Search for the cell housing the specified text and yield its (x, y) center coordinate. 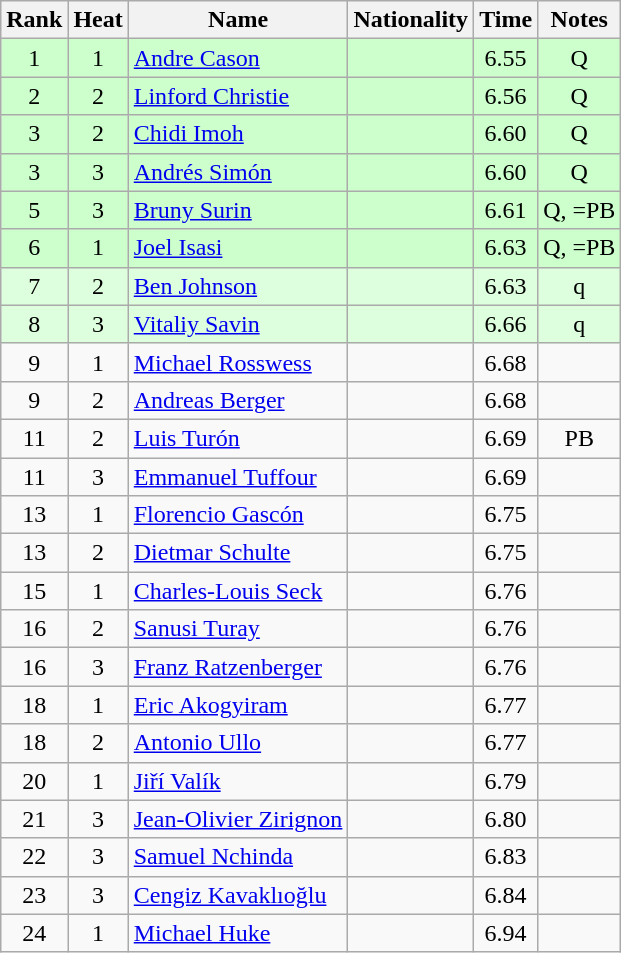
21 (34, 819)
Michael Huke (238, 933)
Andre Cason (238, 58)
PB (580, 438)
Luis Turón (238, 438)
Sanusi Turay (238, 629)
6 (34, 248)
Jean-Olivier Zirignon (238, 819)
6.56 (506, 96)
22 (34, 857)
Andrés Simón (238, 172)
24 (34, 933)
Ben Johnson (238, 286)
6.61 (506, 210)
Antonio Ullo (238, 743)
6.79 (506, 781)
Dietmar Schulte (238, 553)
Heat (98, 20)
Franz Ratzenberger (238, 667)
Time (506, 20)
Eric Akogyiram (238, 705)
Jiří Valík (238, 781)
6.94 (506, 933)
6.66 (506, 324)
Charles-Louis Seck (238, 591)
Samuel Nchinda (238, 857)
Notes (580, 20)
23 (34, 895)
Emmanuel Tuffour (238, 477)
6.55 (506, 58)
Bruny Surin (238, 210)
Florencio Gascón (238, 515)
20 (34, 781)
Rank (34, 20)
Michael Rosswess (238, 362)
Andreas Berger (238, 400)
6.84 (506, 895)
Name (238, 20)
Vitaliy Savin (238, 324)
6.83 (506, 857)
Chidi Imoh (238, 134)
15 (34, 591)
7 (34, 286)
Cengiz Kavaklıoğlu (238, 895)
Joel Isasi (238, 248)
8 (34, 324)
Linford Christie (238, 96)
Nationality (411, 20)
6.80 (506, 819)
5 (34, 210)
